Provide the [x, y] coordinate of the cell's center where the given text is located.  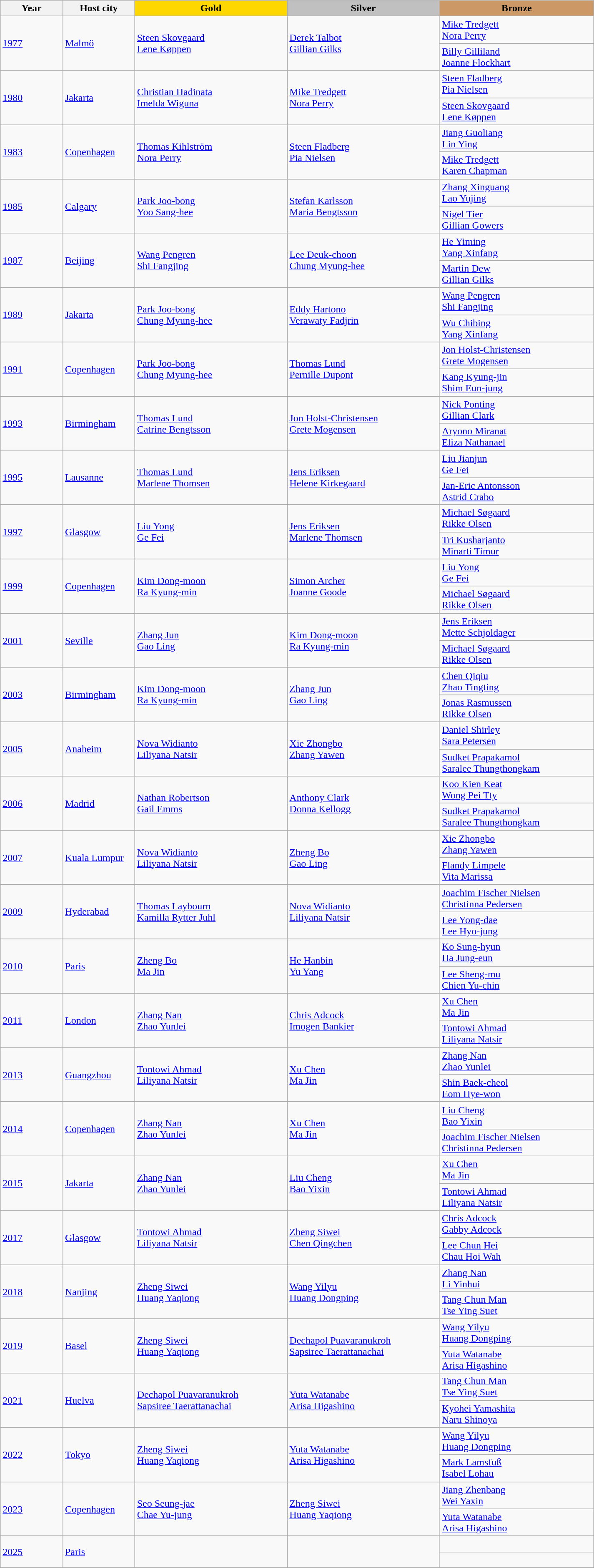
2021 [32, 1400]
Kyohei Yamashita Naru Shinoya [516, 1414]
Zhang Xinguang Lao Yujing [516, 193]
Jiang Guoliang Lin Ying [516, 138]
2001 [32, 640]
Shin Baek-cheol Eom Hye-won [516, 1088]
2003 [32, 695]
Hyderabad [98, 912]
2005 [32, 749]
2017 [32, 1238]
1985 [32, 206]
Lee Yong-dae Lee Hyo-jung [516, 925]
Calgary [98, 206]
1993 [32, 423]
Kuala Lumpur [98, 858]
Madrid [98, 803]
Liu Jianjun Ge Fei [516, 464]
Nanjing [98, 1292]
Jens Eriksen Mette Schjoldager [516, 627]
Christian Hadinata Imelda Wiguna [211, 98]
Chris Adcock Imogen Bankier [363, 1020]
Gold [211, 8]
Anaheim [98, 749]
2011 [32, 1020]
2022 [32, 1455]
Year [32, 8]
1987 [32, 260]
1980 [32, 98]
Zhang Nan Li Yinhui [516, 1278]
Zheng Siwei Chen Qingchen [363, 1238]
Lee Sheng-mu Chien Yu-chin [516, 979]
Billy Gilliland Joanne Flockhart [516, 57]
2025 [32, 1552]
Martin Dew Gillian Gilks [516, 274]
2007 [32, 858]
Chen Qiqiu Zhao Tingting [516, 681]
Lee Chun Hei Chau Hoi Wah [516, 1251]
Host city [98, 8]
Jiang Zhenbang Wei Yaxin [516, 1495]
1983 [32, 152]
Guangzhou [98, 1075]
Malmö [98, 43]
2014 [32, 1129]
Lausanne [98, 478]
Jens Eriksen Marlene Thomsen [363, 532]
Aryono Miranat Eliza Nathanael [516, 437]
1997 [32, 532]
Jan-Eric Antonsson Astrid Crabo [516, 491]
1999 [32, 586]
Park Joo-bong Yoo Sang-hee [211, 206]
Seo Seung-jae Chae Yu-jung [211, 1509]
Thomas Laybourn Kamilla Rytter Juhl [211, 912]
Nick Ponting Gillian Clark [516, 410]
Chris Adcock Gabby Adcock [516, 1224]
Nathan Robertson Gail Emms [211, 803]
Simon Archer Joanne Goode [363, 586]
2006 [32, 803]
He Hanbin Yu Yang [363, 966]
Basel [98, 1346]
Jens Eriksen Helene Kirkegaard [363, 478]
Beijing [98, 260]
Tokyo [98, 1455]
2018 [32, 1292]
1989 [32, 315]
Wu Chibing Yang Xinfang [516, 328]
Seville [98, 640]
Ko Sung-hyun Ha Jung-eun [516, 953]
Thomas Lund Catrine Bengtsson [211, 423]
Stefan Karlsson Maria Bengtsson [363, 206]
Mike Tredgett Karen Chapman [516, 165]
Zheng Bo Gao Ling [363, 858]
2013 [32, 1075]
Thomas Lund Marlene Thomsen [211, 478]
Thomas Kihlström Nora Perry [211, 152]
Lee Deuk-choon Chung Myung-hee [363, 260]
Nigel Tier Gillian Gowers [516, 219]
1991 [32, 369]
2015 [32, 1183]
2023 [32, 1509]
1977 [32, 43]
2019 [32, 1346]
Daniel Shirley Sara Petersen [516, 735]
Huelva [98, 1400]
Thomas Lund Pernille Dupont [363, 369]
He Yiming Yang Xinfang [516, 247]
Jonas Rasmussen Rikke Olsen [516, 708]
1995 [32, 478]
Eddy Hartono Verawaty Fadjrin [363, 315]
Koo Kien Keat Wong Pei Tty [516, 790]
2009 [32, 912]
Mark Lamsfuß Isabel Lohau [516, 1468]
Silver [363, 8]
London [98, 1020]
Flandy Limpele Vita Marissa [516, 871]
Kang Kyung-jin Shim Eun-jung [516, 383]
Anthony Clark Donna Kellogg [363, 803]
Zheng Bo Ma Jin [211, 966]
Bronze [516, 8]
2010 [32, 966]
Tri Kusharjanto Minarti Timur [516, 546]
Derek Talbot Gillian Gilks [363, 43]
